Identify which cell holds the provided text, then report its (x, y) central coordinate. 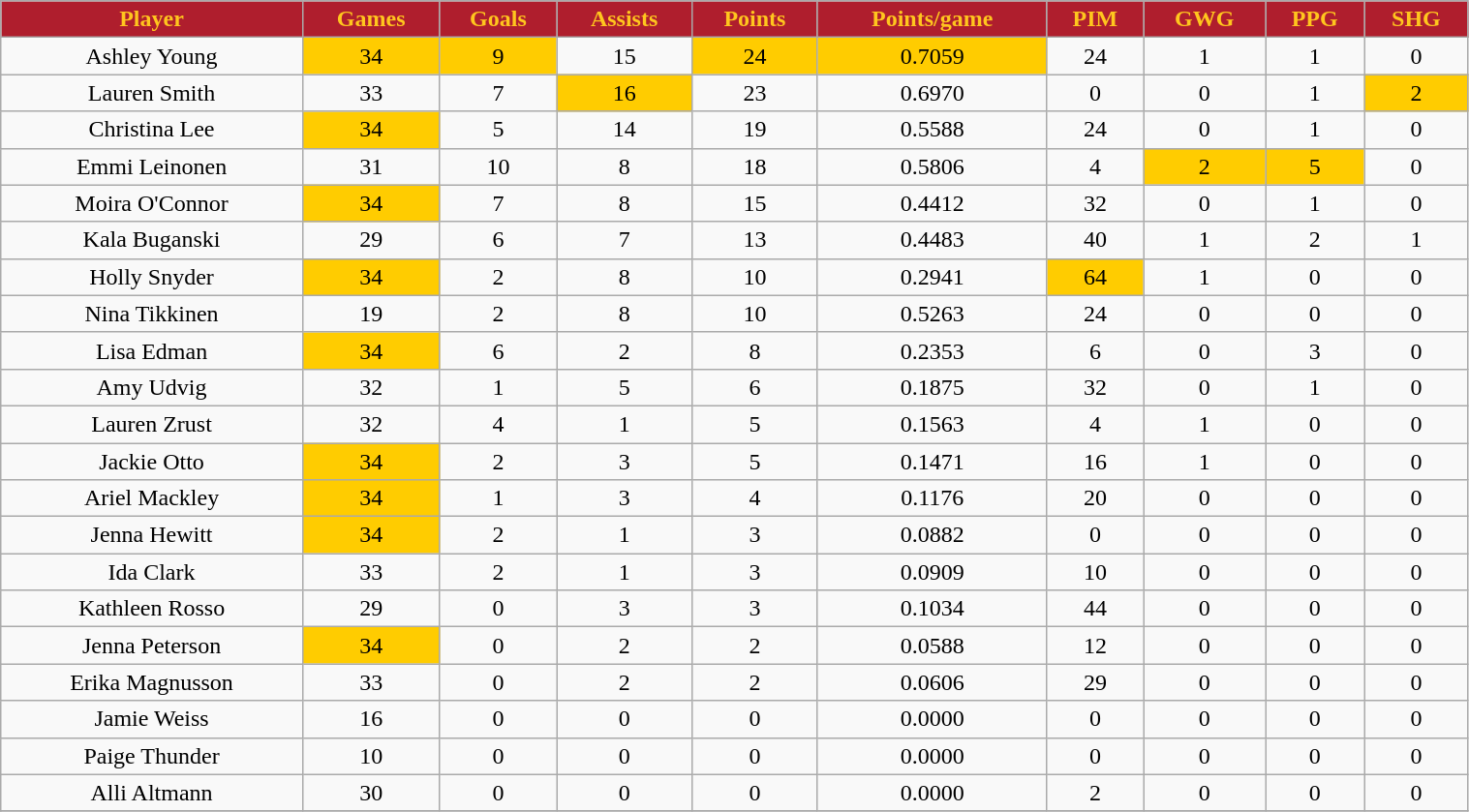
0.1176 (932, 498)
13 (754, 240)
18 (754, 166)
20 (1095, 498)
Games (371, 19)
Kala Buganski (152, 240)
GWG (1205, 19)
31 (371, 166)
Points/game (932, 19)
0.4412 (932, 203)
0.6970 (932, 93)
40 (1095, 240)
0.1034 (932, 609)
64 (1095, 277)
0.5806 (932, 166)
Ida Clark (152, 572)
Kathleen Rosso (152, 609)
Player (152, 19)
0.1471 (932, 462)
0.5263 (932, 314)
Jenna Hewitt (152, 535)
Jackie Otto (152, 462)
Assists (624, 19)
0.0606 (932, 682)
Moira O'Connor (152, 203)
Jenna Peterson (152, 646)
Ashley Young (152, 56)
0.7059 (932, 56)
Christina Lee (152, 130)
Goals (498, 19)
0.0588 (932, 646)
Lauren Zrust (152, 424)
0.0909 (932, 572)
9 (498, 56)
Alli Altmann (152, 793)
0.1563 (932, 424)
14 (624, 130)
Jamie Weiss (152, 719)
12 (1095, 646)
Erika Magnusson (152, 682)
0.0882 (932, 535)
PIM (1095, 19)
0.1875 (932, 387)
Emmi Leinonen (152, 166)
Amy Udvig (152, 387)
PPG (1314, 19)
Lauren Smith (152, 93)
Ariel Mackley (152, 498)
Lisa Edman (152, 350)
Nina Tikkinen (152, 314)
0.2941 (932, 277)
Paige Thunder (152, 756)
0.4483 (932, 240)
30 (371, 793)
44 (1095, 609)
23 (754, 93)
0.5588 (932, 130)
SHG (1416, 19)
Holly Snyder (152, 277)
Points (754, 19)
0.2353 (932, 350)
